Extract the (x, y) coordinate from the center of the cell holding the provided text.  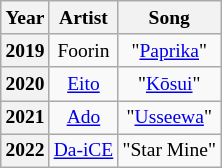
2020 (25, 84)
"Kōsui" (170, 84)
2021 (25, 118)
Da-iCE (84, 150)
"Paprika" (170, 50)
2019 (25, 50)
Artist (84, 18)
"Star Mine" (170, 150)
Ado (84, 118)
Eito (84, 84)
2022 (25, 150)
Foorin (84, 50)
Song (170, 18)
Year (25, 18)
"Usseewa" (170, 118)
